Extract the (X, Y) coordinate from the center of the cell holding the provided text.  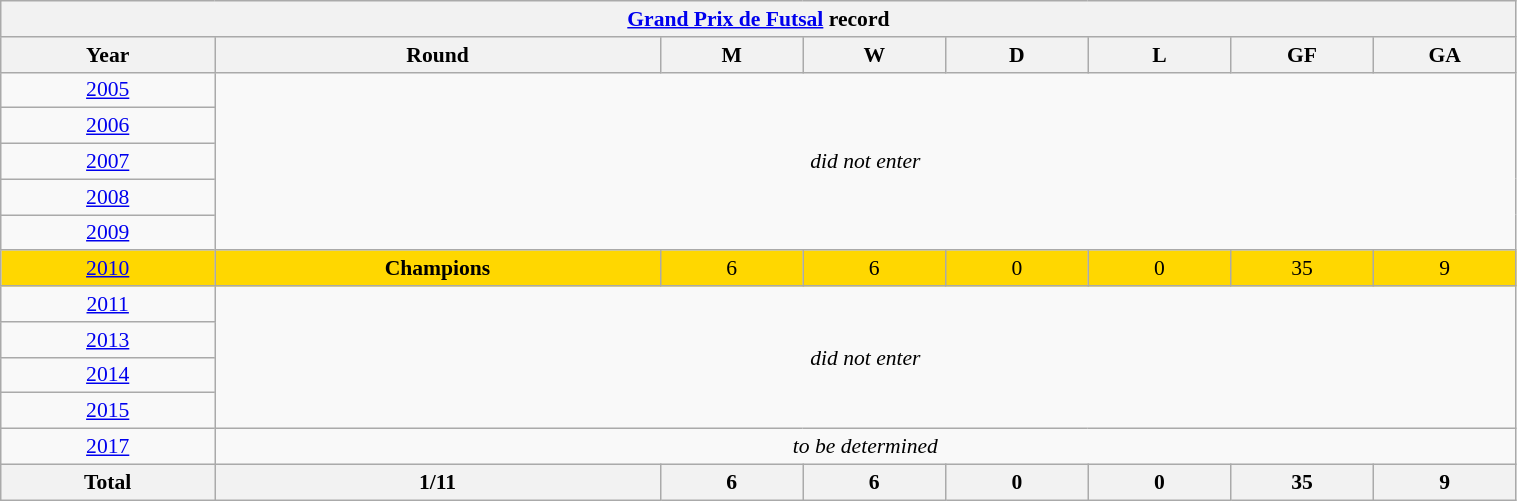
2015 (108, 411)
2011 (108, 304)
Total (108, 482)
Grand Prix de Futsal record (758, 19)
2008 (108, 197)
2009 (108, 233)
to be determined (866, 447)
D (1018, 55)
L (1160, 55)
2007 (108, 162)
2006 (108, 126)
2010 (108, 269)
M (732, 55)
1/11 (438, 482)
W (874, 55)
2013 (108, 340)
GF (1302, 55)
Year (108, 55)
2014 (108, 375)
Round (438, 55)
GA (1444, 55)
Champions (438, 269)
2017 (108, 447)
2005 (108, 90)
